Identify which cell holds the provided text, then report its (X, Y) central coordinate. 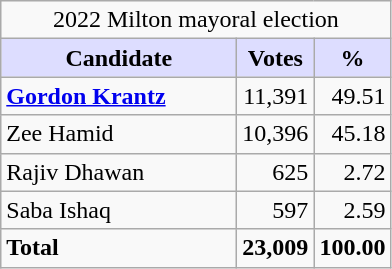
625 (276, 172)
49.51 (352, 96)
2022 Milton mayoral election (196, 20)
2.72 (352, 172)
Zee Hamid (119, 134)
Candidate (119, 58)
597 (276, 210)
2.59 (352, 210)
11,391 (276, 96)
100.00 (352, 248)
Votes (276, 58)
% (352, 58)
45.18 (352, 134)
23,009 (276, 248)
Rajiv Dhawan (119, 172)
Saba Ishaq (119, 210)
10,396 (276, 134)
Gordon Krantz (119, 96)
Total (119, 248)
